Locate the cell with the specified text and output its [X, Y] center coordinate. 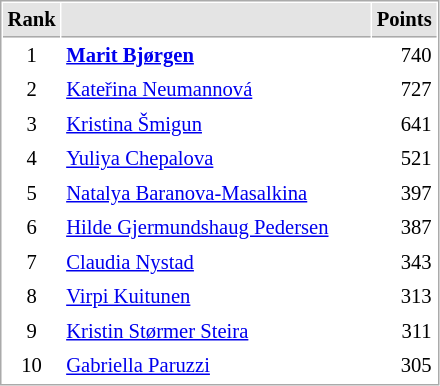
305 [404, 366]
Kristina Šmigun [216, 124]
10 [32, 366]
Kristin Størmer Steira [216, 332]
343 [404, 262]
2 [32, 90]
Rank [32, 20]
Kateřina Neumannová [216, 90]
5 [32, 194]
Claudia Nystad [216, 262]
740 [404, 56]
6 [32, 228]
Natalya Baranova-Masalkina [216, 194]
387 [404, 228]
9 [32, 332]
397 [404, 194]
641 [404, 124]
311 [404, 332]
521 [404, 158]
727 [404, 90]
Points [404, 20]
Hilde Gjermundshaug Pedersen [216, 228]
8 [32, 296]
Marit Bjørgen [216, 56]
7 [32, 262]
1 [32, 56]
313 [404, 296]
Yuliya Chepalova [216, 158]
Gabriella Paruzzi [216, 366]
4 [32, 158]
3 [32, 124]
Virpi Kuitunen [216, 296]
